Determine the (x, y) coordinate at the center of the cell enclosing the given text.  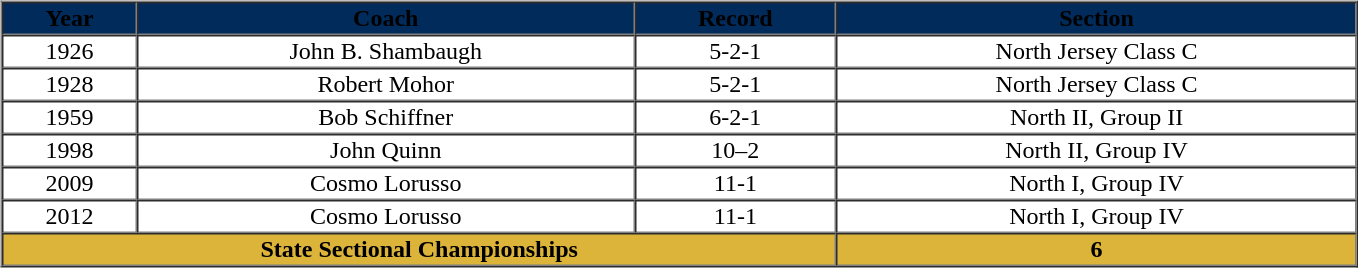
2009 (70, 184)
Year (70, 18)
2012 (70, 216)
John Quinn (386, 150)
1998 (70, 150)
State Sectional Championships (419, 250)
1959 (70, 118)
North II, Group IV (1096, 150)
10–2 (735, 150)
Coach (386, 18)
Section (1096, 18)
Record (735, 18)
North II, Group II (1096, 118)
6-2-1 (735, 118)
Robert Mohor (386, 84)
John B. Shambaugh (386, 52)
Bob Schiffner (386, 118)
1928 (70, 84)
6 (1096, 250)
1926 (70, 52)
